Extract the (X, Y) coordinate from the center of the cell holding the provided text.  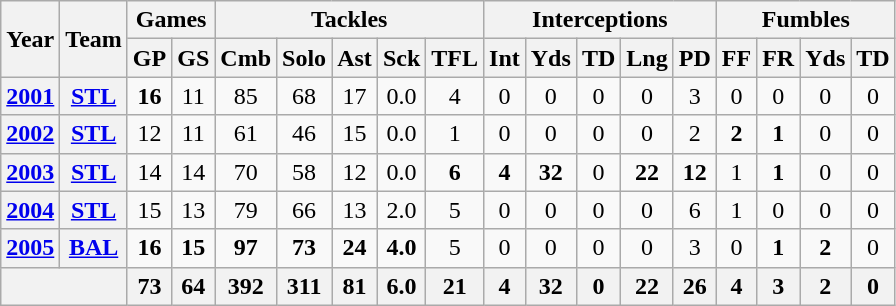
81 (355, 286)
311 (304, 286)
Lng (647, 58)
68 (304, 96)
Cmb (246, 58)
17 (355, 96)
FF (736, 58)
Team (94, 39)
66 (304, 210)
85 (246, 96)
Year (30, 39)
PD (694, 58)
61 (246, 134)
Int (505, 58)
21 (455, 286)
Solo (304, 58)
58 (304, 172)
GS (194, 58)
2005 (30, 248)
GP (149, 58)
2002 (30, 134)
Fumbles (806, 20)
79 (246, 210)
Tackles (350, 20)
97 (246, 248)
2001 (30, 96)
TFL (455, 58)
70 (246, 172)
BAL (94, 248)
392 (246, 286)
2003 (30, 172)
64 (194, 286)
24 (355, 248)
26 (694, 286)
Games (170, 20)
Interceptions (600, 20)
Sck (401, 58)
46 (304, 134)
2004 (30, 210)
4.0 (401, 248)
FR (778, 58)
6.0 (401, 286)
Ast (355, 58)
2.0 (401, 210)
